Locate the cell with the specified text and output its [x, y] center coordinate. 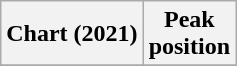
Peakposition [189, 34]
Chart (2021) [72, 34]
